Detect which cell encompasses the target text, then output its [X, Y] center coordinate. 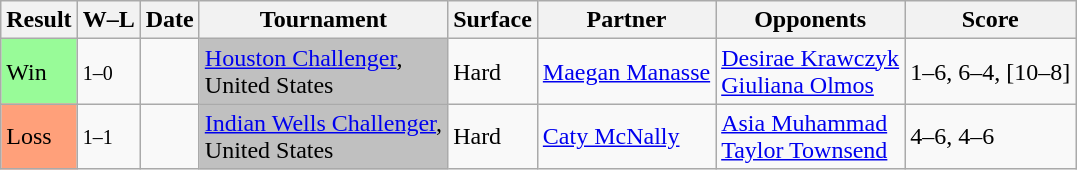
Opponents [810, 20]
Loss [39, 136]
1–6, 6–4, [10–8] [990, 72]
W–L [108, 20]
Win [39, 72]
1–0 [108, 72]
Maegan Manasse [626, 72]
Partner [626, 20]
Surface [493, 20]
1–1 [108, 136]
Indian Wells Challenger, United States [323, 136]
Desirae Krawczyk Giuliana Olmos [810, 72]
Houston Challenger, United States [323, 72]
Date [170, 20]
4–6, 4–6 [990, 136]
Score [990, 20]
Tournament [323, 20]
Caty McNally [626, 136]
Result [39, 20]
Asia Muhammad Taylor Townsend [810, 136]
